Extract the [X, Y] coordinate from the center of the cell holding the provided text.  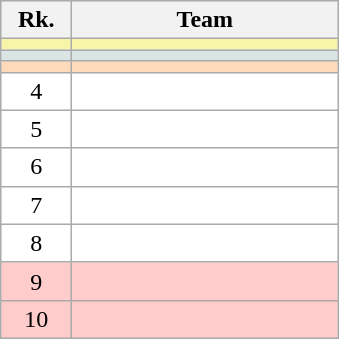
4 [36, 91]
Team [205, 20]
10 [36, 319]
8 [36, 243]
Rk. [36, 20]
6 [36, 167]
7 [36, 205]
9 [36, 281]
5 [36, 129]
